Determine the (X, Y) coordinate at the center of the cell enclosing the given text.  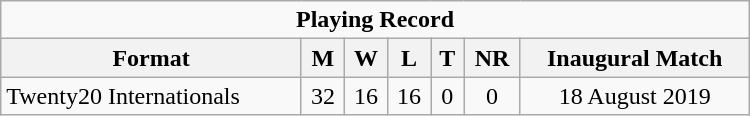
W (366, 58)
NR (492, 58)
Twenty20 Internationals (152, 96)
32 (322, 96)
Inaugural Match (634, 58)
M (322, 58)
L (410, 58)
18 August 2019 (634, 96)
Format (152, 58)
Playing Record (375, 20)
T (448, 58)
